From the cell containing the given text, extract its center point as [x, y] coordinate. 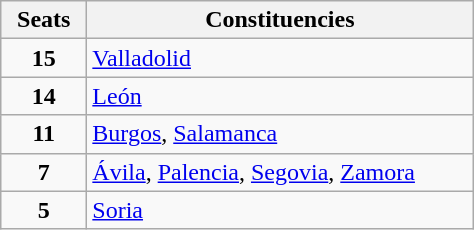
7 [44, 172]
Ávila, Palencia, Segovia, Zamora [280, 172]
15 [44, 58]
Soria [280, 210]
Valladolid [280, 58]
14 [44, 96]
Burgos, Salamanca [280, 134]
León [280, 96]
5 [44, 210]
Constituencies [280, 20]
Seats [44, 20]
11 [44, 134]
